Provide the [x, y] coordinate of the cell's center where the given text is located.  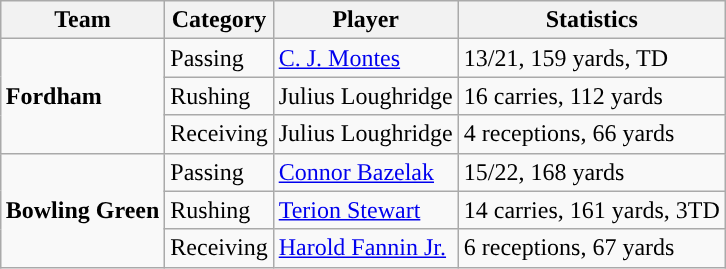
6 receptions, 67 yards [592, 248]
13/21, 159 yards, TD [592, 58]
C. J. Montes [366, 58]
Statistics [592, 20]
Terion Stewart [366, 210]
16 carries, 112 yards [592, 96]
Harold Fannin Jr. [366, 248]
Connor Bazelak [366, 172]
Bowling Green [82, 210]
Team [82, 20]
15/22, 168 yards [592, 172]
Fordham [82, 96]
4 receptions, 66 yards [592, 134]
Player [366, 20]
Category [219, 20]
14 carries, 161 yards, 3TD [592, 210]
